Provide the [X, Y] coordinate of the cell's center where the given text is located.  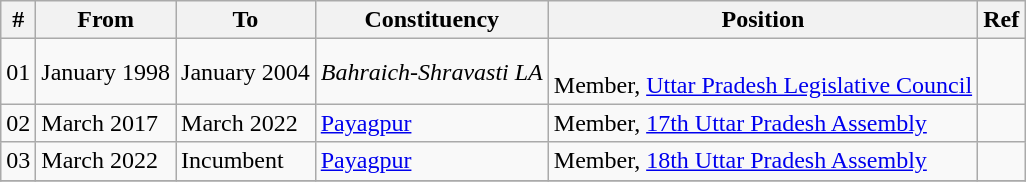
Bahraich-Shravasti LA [432, 72]
Incumbent [246, 161]
January 1998 [106, 72]
Member, 18th Uttar Pradesh Assembly [762, 161]
January 2004 [246, 72]
Constituency [432, 20]
Member, 17th Uttar Pradesh Assembly [762, 123]
March 2017 [106, 123]
03 [18, 161]
Position [762, 20]
To [246, 20]
Member, Uttar Pradesh Legislative Council [762, 72]
# [18, 20]
02 [18, 123]
Ref [1002, 20]
01 [18, 72]
From [106, 20]
